Locate the cell with the specified text and output its (x, y) center coordinate. 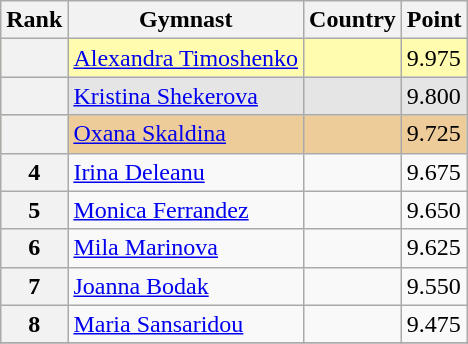
9.975 (434, 58)
Oxana Skaldina (186, 134)
Rank (34, 20)
Country (353, 20)
6 (34, 248)
4 (34, 172)
9.650 (434, 210)
5 (34, 210)
9.475 (434, 324)
9.675 (434, 172)
Irina Deleanu (186, 172)
Joanna Bodak (186, 286)
9.725 (434, 134)
Gymnast (186, 20)
Maria Sansaridou (186, 324)
9.625 (434, 248)
9.800 (434, 96)
Monica Ferrandez (186, 210)
9.550 (434, 286)
7 (34, 286)
Kristina Shekerova (186, 96)
Alexandra Timoshenko (186, 58)
Point (434, 20)
8 (34, 324)
Mila Marinova (186, 248)
